Identify which cell holds the provided text, then report its (X, Y) central coordinate. 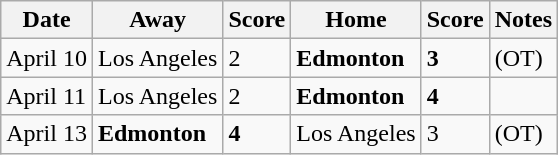
April 13 (47, 134)
Away (157, 20)
Home (356, 20)
April 10 (47, 58)
Date (47, 20)
April 11 (47, 96)
Notes (523, 20)
